Search for the cell housing the specified text and yield its (x, y) center coordinate. 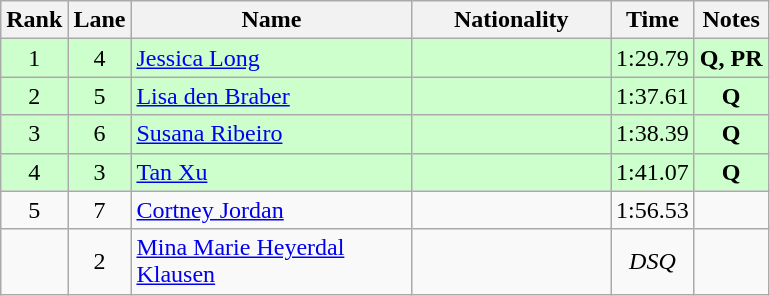
1 (34, 58)
Lane (100, 20)
Mina Marie Heyerdal Klausen (272, 262)
1:29.79 (653, 58)
Q, PR (731, 58)
1:41.07 (653, 172)
Cortney Jordan (272, 210)
DSQ (653, 262)
Time (653, 20)
1:38.39 (653, 134)
7 (100, 210)
Notes (731, 20)
Lisa den Braber (272, 96)
Nationality (512, 20)
Tan Xu (272, 172)
Jessica Long (272, 58)
1:37.61 (653, 96)
1:56.53 (653, 210)
Name (272, 20)
6 (100, 134)
Susana Ribeiro (272, 134)
Rank (34, 20)
